Determine the [x, y] coordinate at the center of the cell enclosing the given text.  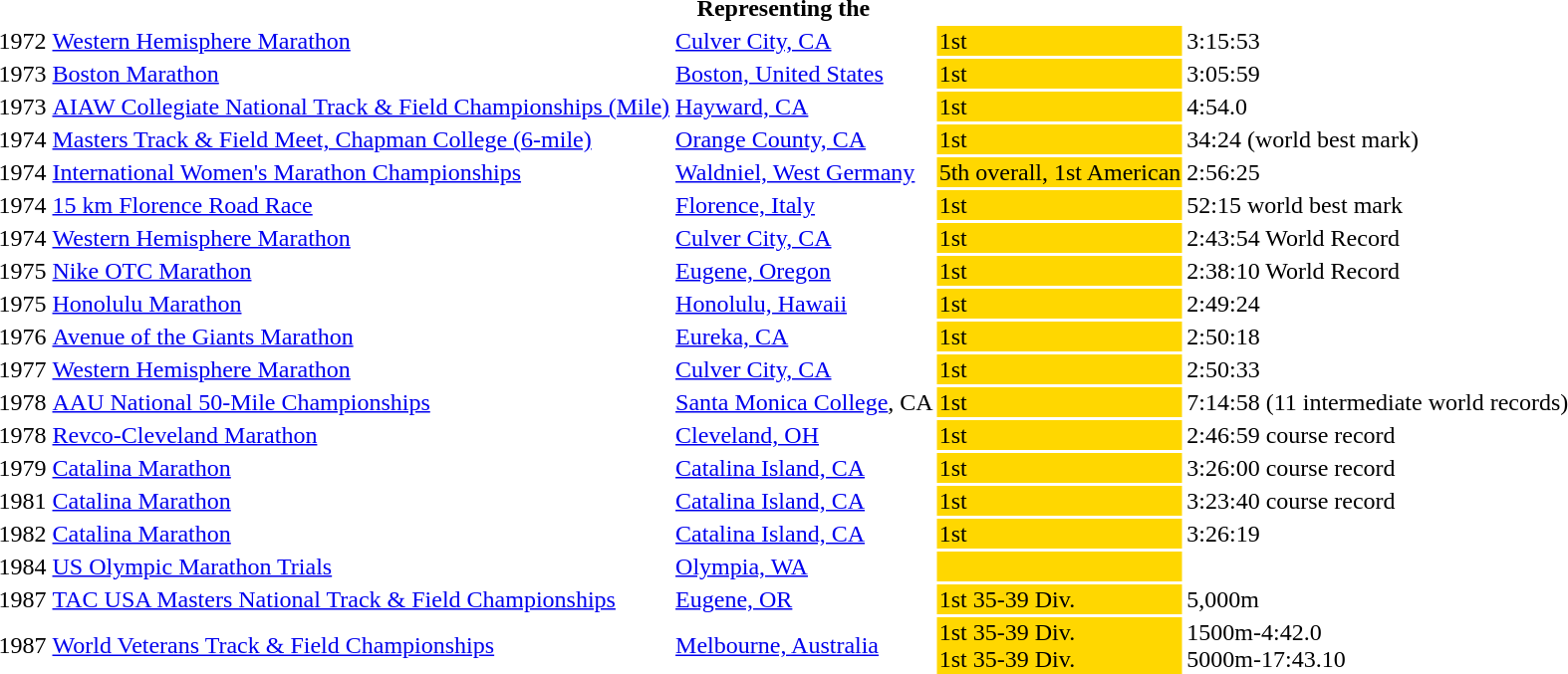
Masters Track & Field Meet, Chapman College (6-mile) [361, 139]
Melbourne, Australia [805, 645]
Florence, Italy [805, 205]
Waldniel, West Germany [805, 172]
Honolulu, Hawaii [805, 304]
AAU National 50-Mile Championships [361, 402]
5th overall, 1st American [1060, 172]
International Women's Marathon Championships [361, 172]
Orange County, CA [805, 139]
US Olympic Marathon Trials [361, 566]
Santa Monica College, CA [805, 402]
AIAW Collegiate National Track & Field Championships (Mile) [361, 107]
Avenue of the Giants Marathon [361, 337]
Olympia, WA [805, 566]
Eugene, OR [805, 599]
15 km Florence Road Race [361, 205]
TAC USA Masters National Track & Field Championships [361, 599]
Honolulu Marathon [361, 304]
Eugene, Oregon [805, 271]
Hayward, CA [805, 107]
1st 35-39 Div. [1060, 599]
Boston, United States [805, 74]
1st 35-39 Div.1st 35-39 Div. [1060, 645]
Nike OTC Marathon [361, 271]
Cleveland, OH [805, 435]
Boston Marathon [361, 74]
Eureka, CA [805, 337]
World Veterans Track & Field Championships [361, 645]
Revco-Cleveland Marathon [361, 435]
